From the cell containing the given text, extract its center point as (x, y) coordinate. 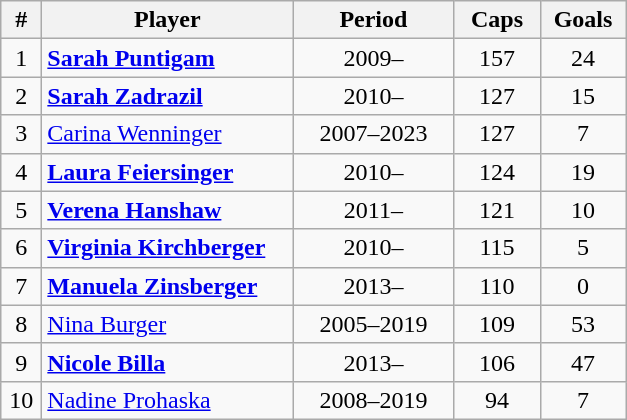
157 (497, 58)
Period (374, 20)
2007–2023 (374, 134)
Nina Burger (168, 324)
94 (497, 400)
Player (168, 20)
109 (497, 324)
19 (583, 172)
Sarah Puntigam (168, 58)
110 (497, 286)
47 (583, 362)
2011– (374, 210)
15 (583, 96)
24 (583, 58)
2005–2019 (374, 324)
# (22, 20)
106 (497, 362)
9 (22, 362)
Nadine Prohaska (168, 400)
Goals (583, 20)
Nicole Billa (168, 362)
Manuela Zinsberger (168, 286)
Sarah Zadrazil (168, 96)
Virginia Kirchberger (168, 248)
Laura Feiersinger (168, 172)
121 (497, 210)
2009– (374, 58)
115 (497, 248)
0 (583, 286)
6 (22, 248)
Verena Hanshaw (168, 210)
1 (22, 58)
Carina Wenninger (168, 134)
53 (583, 324)
8 (22, 324)
2 (22, 96)
Caps (497, 20)
4 (22, 172)
124 (497, 172)
2008–2019 (374, 400)
3 (22, 134)
